Return [X, Y] of the center of cell containing provided text 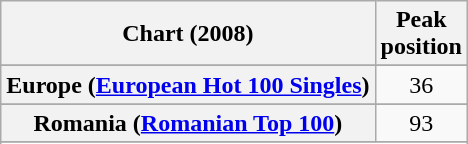
Romania (Romanian Top 100) [188, 123]
Europe (European Hot 100 Singles) [188, 85]
93 [421, 123]
Chart (2008) [188, 34]
Peakposition [421, 34]
36 [421, 85]
